Scan for the cell matching the given text and deliver its [x, y] coordinate at center. 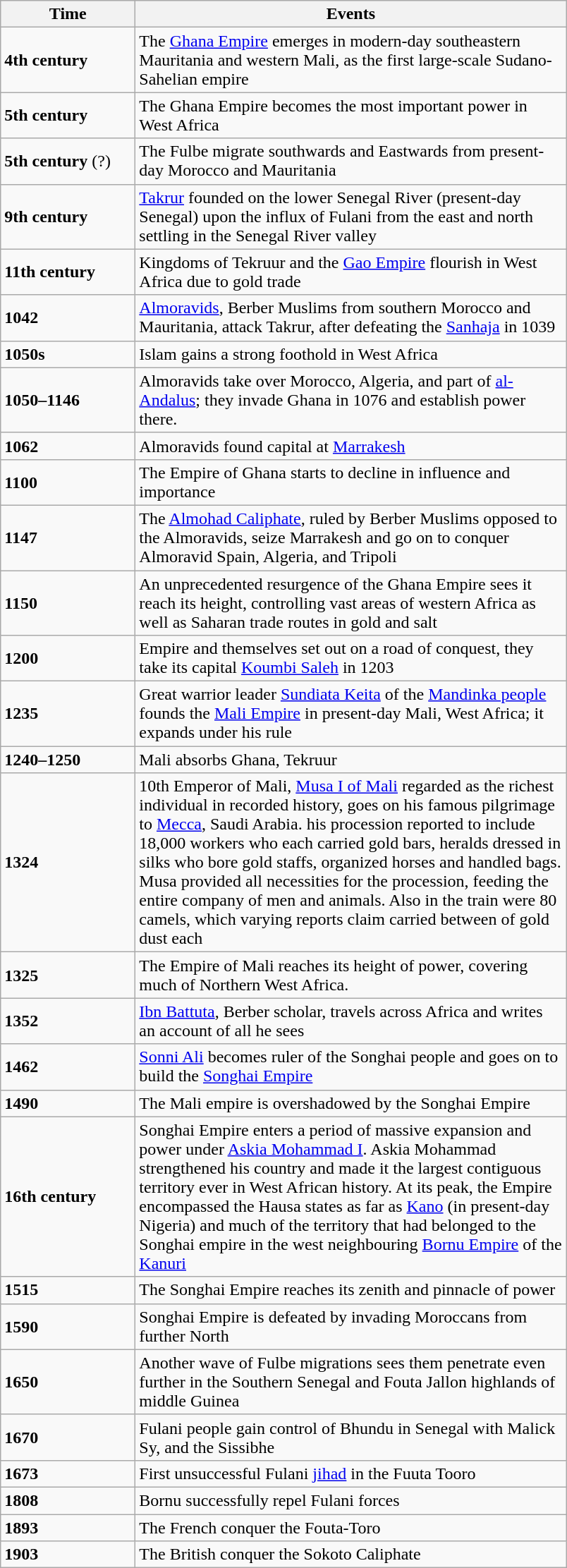
Fulani people gain control of Bhundu in Senegal with Malick Sy, and the Sissibhe [351, 1438]
Ibn Battuta, Berber scholar, travels across Africa and writes an account of all he sees [351, 1021]
1150 [68, 602]
1808 [68, 1500]
Almoravids, Berber Muslims from southern Morocco and Mauritania, attack Takrur, after defeating the Sanhaja in 1039 [351, 317]
The Fulbe migrate southwards and Eastwards from present-day Morocco and Mauritania [351, 161]
The Ghana Empire emerges in modern-day southeastern Mauritania and western Mali, as the first large-scale Sudano-Sahelian empire [351, 60]
The British conquer the Sokoto Caliphate [351, 1555]
The Empire of Mali reaches its height of power, covering much of Northern West Africa. [351, 975]
1590 [68, 1326]
The Ghana Empire becomes the most important power in West Africa [351, 116]
Bornu successfully repel Fulani forces [351, 1500]
1490 [68, 1103]
Great warrior leader Sundiata Keita of the Mandinka people founds the Mali Empire in present-day Mali, West Africa; it expands under his rule [351, 714]
The French conquer the Fouta-Toro [351, 1527]
Time [68, 14]
1673 [68, 1473]
First unsuccessful Fulani jihad in the Fuuta Tooro [351, 1473]
Another wave of Fulbe migrations sees them penetrate even further in the Southern Senegal and Fouta Jallon highlands of middle Guinea [351, 1382]
Almoravids take over Morocco, Algeria, and part of al-Andalus; they invade Ghana in 1076 and establish power there. [351, 400]
1352 [68, 1021]
The Songhai Empire reaches its zenith and pinnacle of power [351, 1290]
16th century [68, 1196]
1200 [68, 659]
Sonni Ali becomes ruler of the Songhai people and goes on to build the Songhai Empire [351, 1066]
1325 [68, 975]
1240–1250 [68, 760]
Mali absorbs Ghana, Tekruur [351, 760]
Empire and themselves set out on a road of conquest, they take its capital Koumbi Saleh in 1203 [351, 659]
1650 [68, 1382]
9th century [68, 217]
1042 [68, 317]
4th century [68, 60]
1100 [68, 482]
1903 [68, 1555]
Kingdoms of Tekruur and the Gao Empire flourish in West Africa due to gold trade [351, 272]
1670 [68, 1438]
11th century [68, 272]
1324 [68, 863]
Islam gains a strong foothold in West Africa [351, 354]
5th century [68, 116]
1893 [68, 1527]
The Almohad Caliphate, ruled by Berber Muslims opposed to the Almoravids, seize Marrakesh and go on to conquer Almoravid Spain, Algeria, and Tripoli [351, 537]
1515 [68, 1290]
1147 [68, 537]
The Mali empire is overshadowed by the Songhai Empire [351, 1103]
1050–1146 [68, 400]
The Empire of Ghana starts to decline in influence and importance [351, 482]
1050s [68, 354]
5th century (?) [68, 161]
1462 [68, 1066]
1235 [68, 714]
Songhai Empire is defeated by invading Moroccans from further North [351, 1326]
Almoravids found capital at Marrakesh [351, 446]
Events [351, 14]
1062 [68, 446]
